Identify which cell holds the provided text, then report its [X, Y] central coordinate. 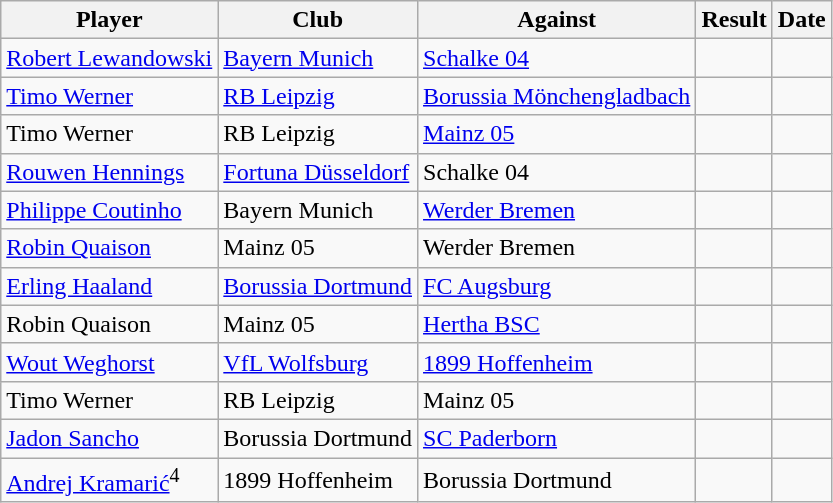
Against [557, 20]
Result [734, 20]
SC Paderborn [557, 438]
Club [318, 20]
Player [110, 20]
Erling Haaland [110, 286]
VfL Wolfsburg [318, 362]
Rouwen Hennings [110, 172]
Borussia Mönchengladbach [557, 96]
Fortuna Düsseldorf [318, 172]
Andrej Kramarić4 [110, 480]
Philippe Coutinho [110, 210]
FC Augsburg [557, 286]
Jadon Sancho [110, 438]
Date [802, 20]
Robert Lewandowski [110, 58]
Hertha BSC [557, 324]
Wout Weghorst [110, 362]
